Provide the [x, y] coordinate of the cell's center where the given text is located.  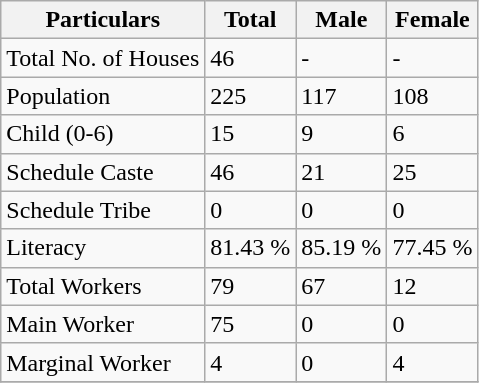
9 [342, 134]
Total Workers [103, 286]
12 [432, 286]
Literacy [103, 248]
21 [342, 172]
85.19 % [342, 248]
15 [250, 134]
81.43 % [250, 248]
Schedule Caste [103, 172]
Marginal Worker [103, 362]
Male [342, 20]
Main Worker [103, 324]
225 [250, 96]
67 [342, 286]
Population [103, 96]
25 [432, 172]
77.45 % [432, 248]
6 [432, 134]
Total No. of Houses [103, 58]
Female [432, 20]
75 [250, 324]
108 [432, 96]
Total [250, 20]
Schedule Tribe [103, 210]
117 [342, 96]
79 [250, 286]
Particulars [103, 20]
Child (0-6) [103, 134]
